Return the (x, y) coordinate for the center point of the cell that contains the specified text.  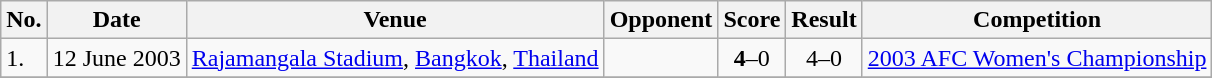
Rajamangala Stadium, Bangkok, Thailand (395, 58)
2003 AFC Women's Championship (1037, 58)
Score (752, 20)
Opponent (661, 20)
Competition (1037, 20)
No. (24, 20)
12 June 2003 (116, 58)
Date (116, 20)
Venue (395, 20)
Result (824, 20)
1. (24, 58)
